Return (x, y) of the center of cell containing provided text 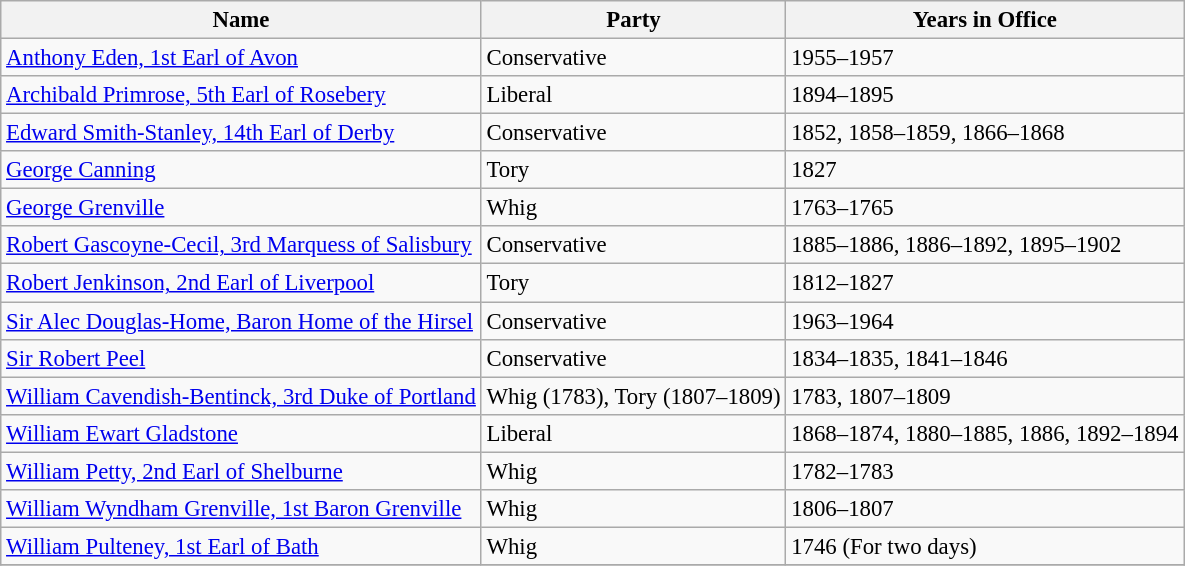
1812–1827 (985, 283)
William Wyndham Grenville, 1st Baron Grenville (241, 509)
George Canning (241, 170)
Archibald Primrose, 5th Earl of Rosebery (241, 95)
Years in Office (985, 20)
1885–1886, 1886–1892, 1895–1902 (985, 245)
William Petty, 2nd Earl of Shelburne (241, 471)
William Ewart Gladstone (241, 433)
Edward Smith-Stanley, 14th Earl of Derby (241, 133)
1963–1964 (985, 321)
1827 (985, 170)
Whig (1783), Tory (1807–1809) (634, 396)
1868–1874, 1880–1885, 1886, 1892–1894 (985, 433)
1746 (For two days) (985, 546)
1783, 1807–1809 (985, 396)
1894–1895 (985, 95)
Sir Alec Douglas-Home, Baron Home of the Hirsel (241, 321)
1852, 1858–1859, 1866–1868 (985, 133)
Robert Jenkinson, 2nd Earl of Liverpool (241, 283)
Robert Gascoyne-Cecil, 3rd Marquess of Salisbury (241, 245)
Name (241, 20)
1763–1765 (985, 208)
1782–1783 (985, 471)
1806–1807 (985, 509)
Anthony Eden, 1st Earl of Avon (241, 58)
George Grenville (241, 208)
1834–1835, 1841–1846 (985, 358)
Party (634, 20)
Sir Robert Peel (241, 358)
1955–1957 (985, 58)
William Cavendish-Bentinck, 3rd Duke of Portland (241, 396)
William Pulteney, 1st Earl of Bath (241, 546)
